For the text-containing cell, return its midpoint in (X, Y) coordinate format. 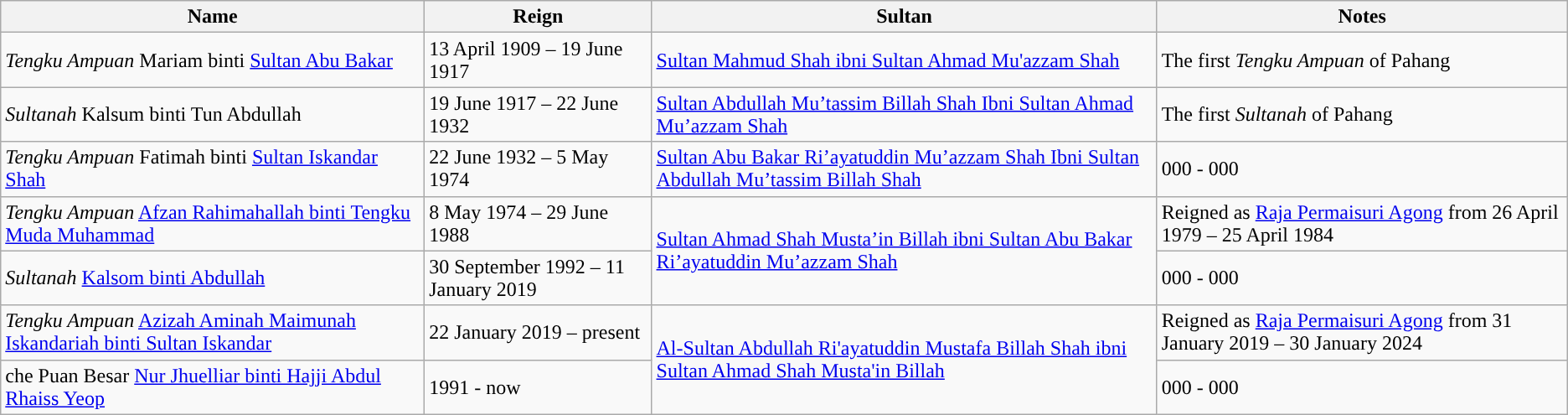
Name (213, 17)
22 June 1932 – 5 May 1974 (538, 169)
13 April 1909 – 19 June 1917 (538, 60)
Tengku Ampuan Afzan Rahimahallah binti Tengku Muda Muhammad (213, 223)
Reign (538, 17)
Sultan Ahmad Shah Musta’in Billah ibni Sultan Abu Bakar Ri’ayatuddin Mu’azzam Shah (905, 251)
Sultanah Kalsum binti Tun Abdullah (213, 114)
The first Tengku Ampuan of Pahang (1362, 60)
Tengku Ampuan Fatimah binti Sultan Iskandar Shah (213, 169)
8 May 1974 – 29 June 1988 (538, 223)
22 January 2019 – present (538, 332)
Sultan Mahmud Shah ibni Sultan Ahmad Mu'azzam Shah (905, 60)
Sultan Abu Bakar Ri’ayatuddin Mu’azzam Shah Ibni Sultan Abdullah Mu’tassim Billah Shah (905, 169)
19 June 1917 – 22 June 1932 (538, 114)
Tengku Ampuan Azizah Aminah Maimunah Iskandariah binti Sultan Iskandar (213, 332)
Reigned as Raja Permaisuri Agong from 31 January 2019 – 30 January 2024 (1362, 332)
Sultan Abdullah Mu’tassim Billah Shah Ibni Sultan Ahmad Mu’azzam Shah (905, 114)
The first Sultanah of Pahang (1362, 114)
Tengku Ampuan Mariam binti Sultan Abu Bakar (213, 60)
che Puan Besar Nur Jhuelliar binti Hajji Abdul Rhaiss Yeop (213, 387)
Notes (1362, 17)
Sultanah Kalsom binti Abdullah (213, 278)
1991 - now (538, 387)
Al-Sultan Abdullah Ri'ayatuddin Mustafa Billah Shah ibni Sultan Ahmad Shah Musta'in Billah (905, 360)
Reigned as Raja Permaisuri Agong from 26 April 1979 – 25 April 1984 (1362, 223)
Sultan (905, 17)
30 September 1992 – 11 January 2019 (538, 278)
